Find where the given text appears and provide that cell's center as [X, Y] coordinate. 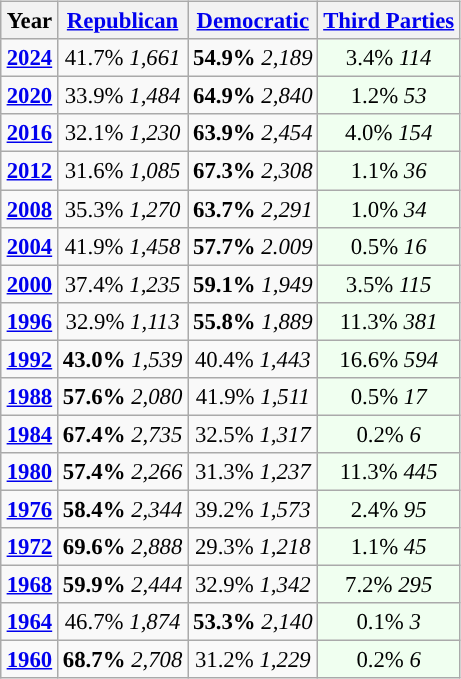
2008 [29, 209]
2016 [29, 133]
67.4% 2,735 [122, 434]
1972 [29, 547]
3.5% 115 [389, 284]
59.9% 2,444 [122, 584]
31.3% 1,237 [253, 472]
1984 [29, 434]
40.4% 1,443 [253, 359]
1968 [29, 584]
1.2% 53 [389, 96]
32.5% 1,317 [253, 434]
57.6% 2,080 [122, 396]
41.9% 1,458 [122, 246]
64.9% 2,840 [253, 96]
16.6% 594 [389, 359]
57.7% 2.009 [253, 246]
29.3% 1,218 [253, 547]
2020 [29, 96]
1976 [29, 509]
57.4% 2,266 [122, 472]
67.3% 2,308 [253, 171]
2004 [29, 246]
1.1% 45 [389, 547]
2024 [29, 58]
Democratic [253, 21]
39.2% 1,573 [253, 509]
0.5% 16 [389, 246]
41.7% 1,661 [122, 58]
69.6% 2,888 [122, 547]
1992 [29, 359]
Republican [122, 21]
41.9% 1,511 [253, 396]
68.7% 2,708 [122, 660]
43.0% 1,539 [122, 359]
2000 [29, 284]
59.1% 1,949 [253, 284]
11.3% 381 [389, 321]
63.9% 2,454 [253, 133]
1964 [29, 622]
1.0% 34 [389, 209]
53.3% 2,140 [253, 622]
Third Parties [389, 21]
46.7% 1,874 [122, 622]
3.4% 114 [389, 58]
1980 [29, 472]
1960 [29, 660]
32.1% 1,230 [122, 133]
63.7% 2,291 [253, 209]
33.9% 1,484 [122, 96]
1996 [29, 321]
4.0% 154 [389, 133]
31.2% 1,229 [253, 660]
55.8% 1,889 [253, 321]
2012 [29, 171]
54.9% 2,189 [253, 58]
58.4% 2,344 [122, 509]
2.4% 95 [389, 509]
32.9% 1,342 [253, 584]
37.4% 1,235 [122, 284]
35.3% 1,270 [122, 209]
1.1% 36 [389, 171]
Year [29, 21]
31.6% 1,085 [122, 171]
7.2% 295 [389, 584]
0.1% 3 [389, 622]
1988 [29, 396]
32.9% 1,113 [122, 321]
0.5% 17 [389, 396]
11.3% 445 [389, 472]
